From the cell containing the given text, extract its center point as (X, Y) coordinate. 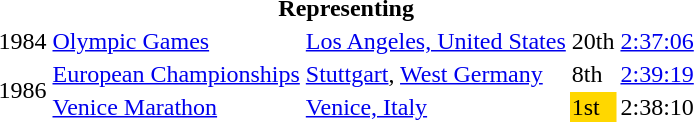
Venice Marathon (176, 107)
Los Angeles, United States (436, 41)
1st (593, 107)
20th (593, 41)
Venice, Italy (436, 107)
Stuttgart, West Germany (436, 74)
Olympic Games (176, 41)
European Championships (176, 74)
8th (593, 74)
